Detect which cell encompasses the target text, then output its [x, y] center coordinate. 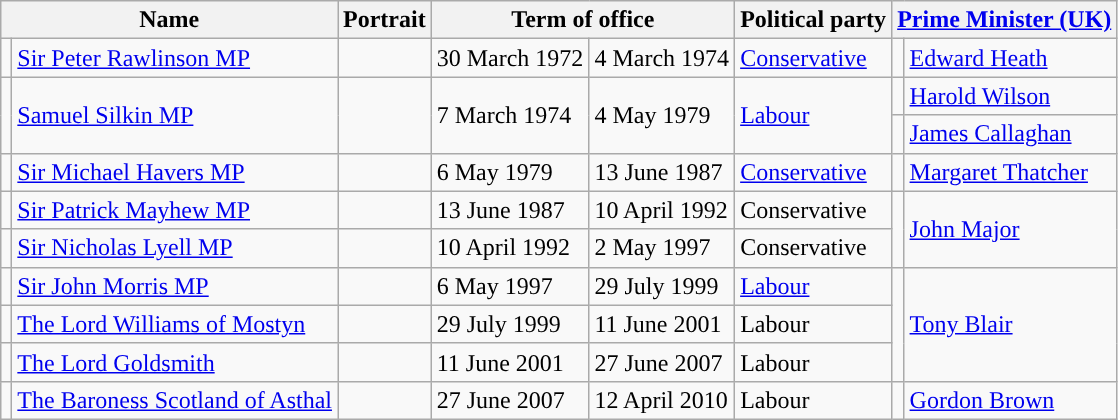
6 May 1979 [510, 172]
John Major [1010, 229]
The Lord Williams of Mostyn [175, 324]
4 March 1974 [662, 58]
Harold Wilson [1010, 96]
2 May 1997 [662, 248]
Tony Blair [1010, 324]
6 May 1997 [510, 286]
Portrait [385, 20]
Name [170, 20]
7 March 1974 [510, 115]
Margaret Thatcher [1010, 172]
12 April 2010 [662, 400]
Term of office [582, 20]
Sir Michael Havers MP [175, 172]
Samuel Silkin MP [175, 115]
Sir John Morris MP [175, 286]
4 May 1979 [662, 115]
30 March 1972 [510, 58]
The Baroness Scotland of Asthal [175, 400]
Sir Nicholas Lyell MP [175, 248]
Prime Minister (UK) [1004, 20]
Gordon Brown [1010, 400]
Political party [814, 20]
Edward Heath [1010, 58]
James Callaghan [1010, 134]
The Lord Goldsmith [175, 362]
Sir Peter Rawlinson MP [175, 58]
Sir Patrick Mayhew MP [175, 210]
